For the text-containing cell, return its midpoint in [X, Y] coordinate format. 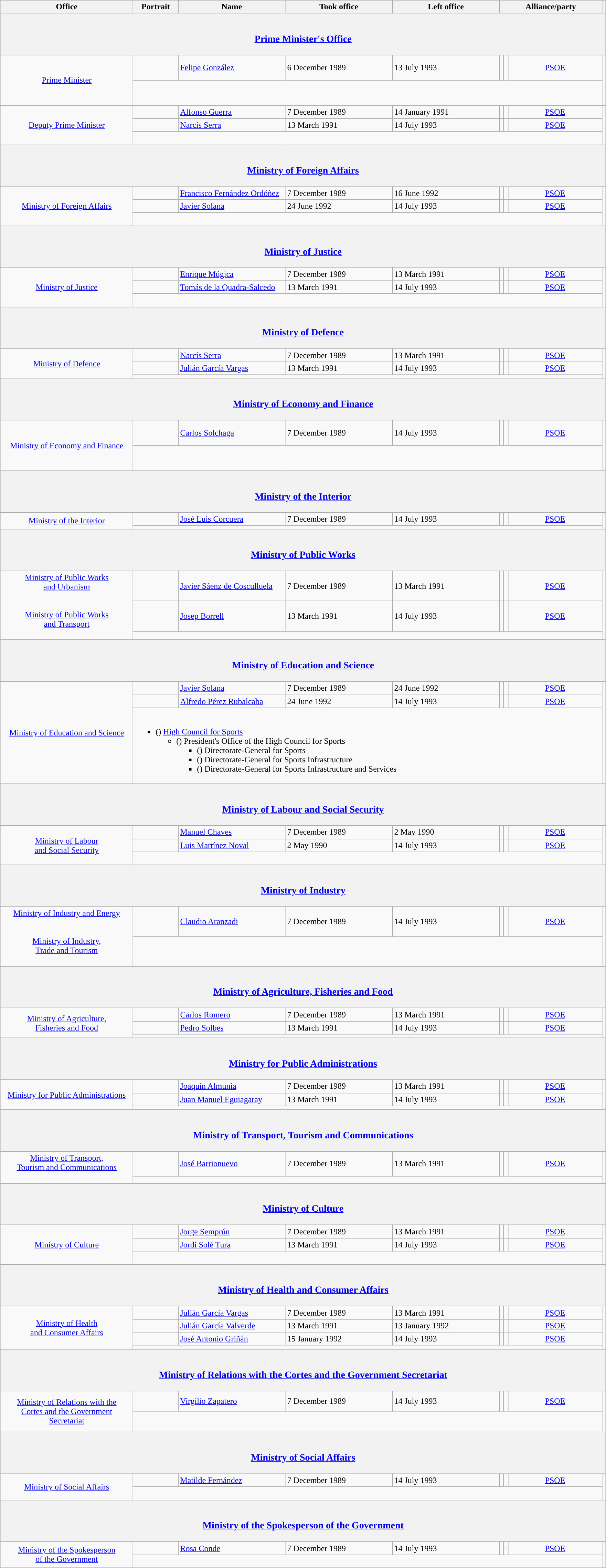
Ministry of Public Worksand UrbanismMinistry of Public Worksand Transport [67, 605]
Virgilio Zapatero [232, 1401]
Ministry of Public Works [303, 550]
Took office [339, 7]
Ministry of Transport,Tourism and Communications [67, 1168]
Enrique Múgica [232, 274]
14 January 1991 [446, 112]
Rosa Conde [232, 1548]
Carlos Romero [232, 1015]
Name [232, 7]
Ministry of Labour and Social Security [303, 805]
José Luis Corcuera [232, 519]
Josep Borrell [232, 616]
Joaquín Almunia [232, 1086]
Ministry of Labourand Social Security [67, 845]
Ministry of Industry [303, 886]
Alliance/party [551, 7]
Ministry of Relations with theCortes and the GovernmentSecretariat [67, 1412]
José Barrionuevo [232, 1164]
Javier Sáenz de Cosculluela [232, 586]
Prime Minister [67, 80]
Juan Manuel Eguiagaray [232, 1099]
Ministry of the Spokespersonof the Government [67, 1555]
13 July 1993 [446, 67]
16 June 1992 [446, 193]
Felipe González [232, 67]
Pedro Solbes [232, 1028]
Portrait [156, 7]
Ministry of Health and Consumer Affairs [303, 1285]
Tomás de la Quadra-Salcedo [232, 287]
Alfonso Guerra [232, 112]
Left office [446, 7]
Julián García Valverde [232, 1326]
Ministry of Relations with the Cortes and the Government Secretariat [303, 1370]
Ministry of Agriculture,Fisheries and Food [67, 1023]
Office [67, 7]
Carlos Solchaga [232, 433]
Claudio Aranzadi [232, 921]
6 December 1989 [339, 67]
Ministry of Agriculture, Fisheries and Food [303, 987]
Prime Minister's Office [303, 34]
Ministry of Transport, Tourism and Communications [303, 1131]
Alfredo Pérez Rubalcaba [232, 701]
Deputy Prime Minister [67, 125]
Ministry of the Spokesperson of the Government [303, 1520]
Ministry of Healthand Consumer Affairs [67, 1328]
Matilde Fernández [232, 1480]
Luis Martínez Noval [232, 845]
15 January 1992 [339, 1339]
Jordi Solé Tura [232, 1245]
13 January 1992 [446, 1326]
Jorge Semprún [232, 1232]
Ministry of Industry and EnergyMinistry of Industry,Trade and Tourism [67, 937]
Manuel Chaves [232, 832]
Francisco Fernández Ordóñez [232, 193]
José Antonio Griñán [232, 1339]
